For the text-containing cell, return its midpoint in (X, Y) coordinate format. 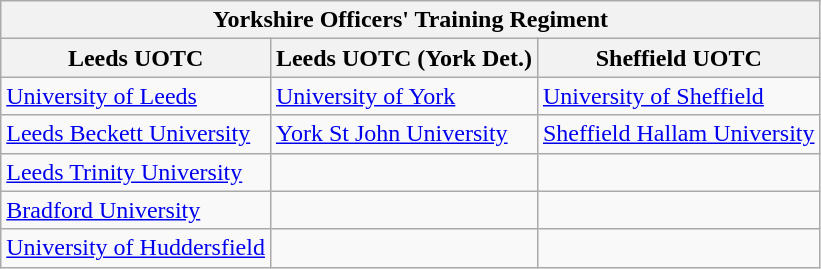
University of York (404, 96)
Bradford University (136, 210)
University of Huddersfield (136, 248)
York St John University (404, 134)
Leeds Trinity University (136, 172)
University of Sheffield (678, 96)
Yorkshire Officers' Training Regiment (410, 20)
University of Leeds (136, 96)
Leeds Beckett University (136, 134)
Sheffield Hallam University (678, 134)
Leeds UOTC (York Det.) (404, 58)
Sheffield UOTC (678, 58)
Leeds UOTC (136, 58)
